Locate the cell with the specified text and output its [X, Y] center coordinate. 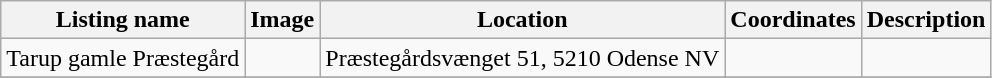
Location [522, 20]
Præstegårdsvænget 51, 5210 Odense NV [522, 58]
Coordinates [793, 20]
Image [282, 20]
Tarup gamle Præstegård [123, 58]
Description [926, 20]
Listing name [123, 20]
